Scan for the cell matching the given text and deliver its (x, y) coordinate at center. 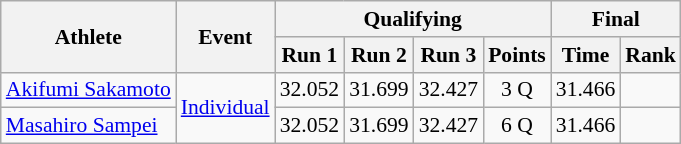
3 Q (517, 90)
Athlete (88, 36)
Masahiro Sampei (88, 126)
Time (586, 55)
Rank (650, 55)
Run 3 (448, 55)
Qualifying (413, 19)
Run 2 (378, 55)
Individual (226, 108)
Points (517, 55)
Akifumi Sakamoto (88, 90)
Run 1 (310, 55)
Final (616, 19)
Event (226, 36)
6 Q (517, 126)
